Pinpoint the cell where the given text exists, returning its [X, Y] midpoint coordinate. 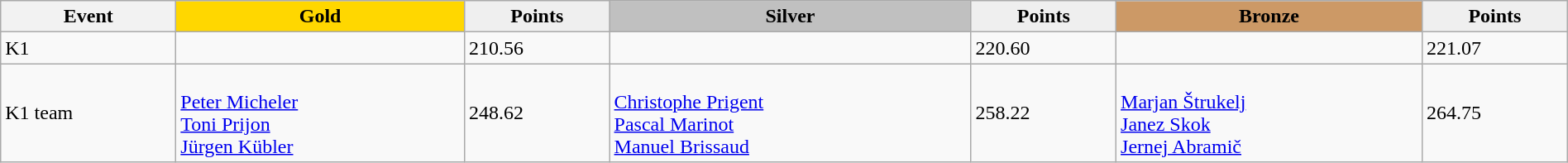
264.75 [1495, 113]
Peter MichelerToni PrijonJürgen Kübler [321, 113]
221.07 [1495, 48]
220.60 [1044, 48]
Gold [321, 17]
258.22 [1044, 113]
248.62 [537, 113]
Bronze [1269, 17]
K1 team [88, 113]
Christophe PrigentPascal MarinotManuel Brissaud [791, 113]
Event [88, 17]
210.56 [537, 48]
Marjan ŠtrukeljJanez SkokJernej Abramič [1269, 113]
Silver [791, 17]
K1 [88, 48]
